Search for the cell housing the specified text and yield its [X, Y] center coordinate. 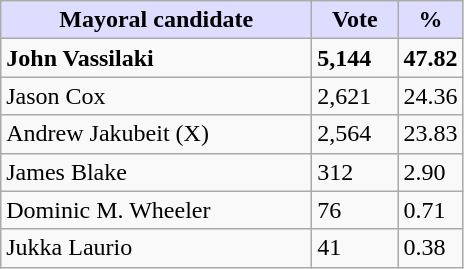
Jason Cox [156, 96]
5,144 [355, 58]
James Blake [156, 172]
2.90 [430, 172]
0.71 [430, 210]
24.36 [430, 96]
312 [355, 172]
John Vassilaki [156, 58]
Dominic M. Wheeler [156, 210]
41 [355, 248]
47.82 [430, 58]
76 [355, 210]
% [430, 20]
Vote [355, 20]
0.38 [430, 248]
Mayoral candidate [156, 20]
23.83 [430, 134]
2,564 [355, 134]
Jukka Laurio [156, 248]
2,621 [355, 96]
Andrew Jakubeit (X) [156, 134]
